Extract the [X, Y] coordinate from the center of the cell holding the provided text.  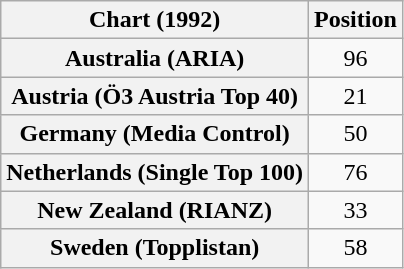
New Zealand (RIANZ) [155, 210]
Austria (Ö3 Austria Top 40) [155, 96]
Germany (Media Control) [155, 134]
Netherlands (Single Top 100) [155, 172]
33 [356, 210]
58 [356, 248]
21 [356, 96]
76 [356, 172]
Australia (ARIA) [155, 58]
96 [356, 58]
Chart (1992) [155, 20]
50 [356, 134]
Position [356, 20]
Sweden (Topplistan) [155, 248]
